For the text-containing cell, return its midpoint in (X, Y) coordinate format. 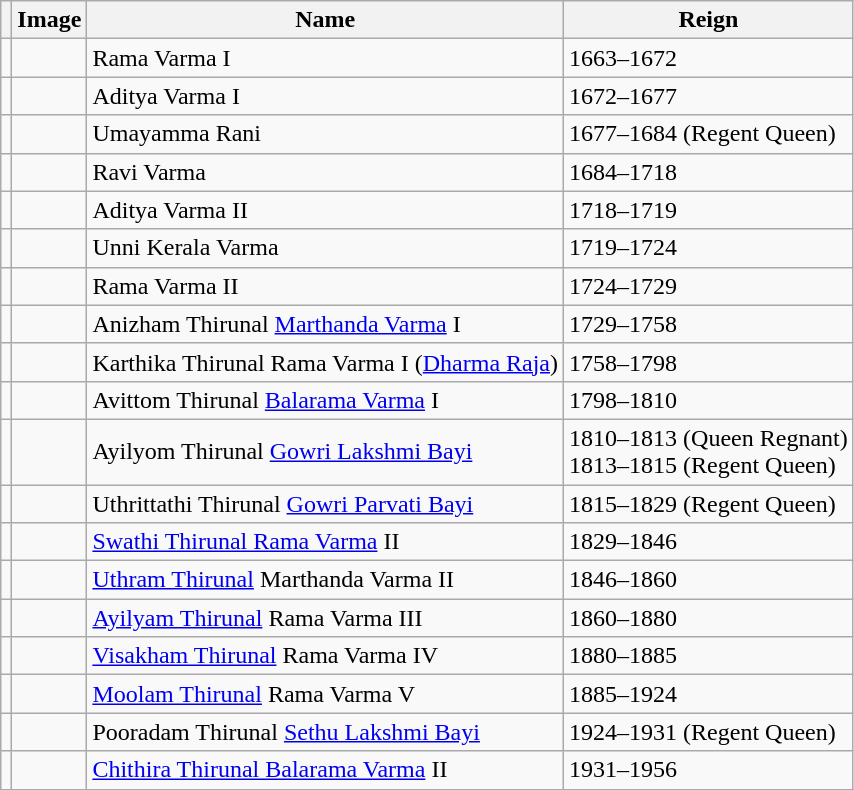
Ayilyam Thirunal Rama Varma III (326, 618)
1663–1672 (709, 58)
Rama Varma II (326, 286)
Aditya Varma I (326, 96)
1677–1684 (Regent Queen) (709, 134)
1860–1880 (709, 618)
Unni Kerala Varma (326, 248)
Pooradam Thirunal Sethu Lakshmi Bayi (326, 732)
1719–1724 (709, 248)
Moolam Thirunal Rama Varma V (326, 694)
Name (326, 20)
Ravi Varma (326, 172)
Ayilyom Thirunal Gowri Lakshmi Bayi (326, 452)
Reign (709, 20)
Umayamma Rani (326, 134)
1846–1860 (709, 580)
Aditya Varma II (326, 210)
1924–1931 (Regent Queen) (709, 732)
Uthram Thirunal Marthanda Varma II (326, 580)
Chithira Thirunal Balarama Varma II (326, 770)
1718–1719 (709, 210)
Rama Varma I (326, 58)
Avittom Thirunal Balarama Varma I (326, 400)
Swathi Thirunal Rama Varma II (326, 542)
1815–1829 (Regent Queen) (709, 503)
Uthrittathi Thirunal Gowri Parvati Bayi (326, 503)
Anizham Thirunal Marthanda Varma I (326, 324)
1758–1798 (709, 362)
1880–1885 (709, 656)
1885–1924 (709, 694)
1684–1718 (709, 172)
Visakham Thirunal Rama Varma IV (326, 656)
1829–1846 (709, 542)
1810–1813 (Queen Regnant) 1813–1815 (Regent Queen) (709, 452)
1729–1758 (709, 324)
1724–1729 (709, 286)
1672–1677 (709, 96)
1931–1956 (709, 770)
1798–1810 (709, 400)
Image (50, 20)
Karthika Thirunal Rama Varma I (Dharma Raja) (326, 362)
